Pinpoint the cell where the given text exists, returning its (x, y) midpoint coordinate. 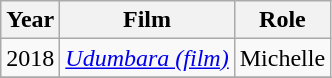
Michelle (282, 58)
Udumbara (film) (147, 58)
2018 (30, 58)
Role (282, 20)
Year (30, 20)
Film (147, 20)
